Capture the cell that displays the provided text and extract its (X, Y) central coordinate. 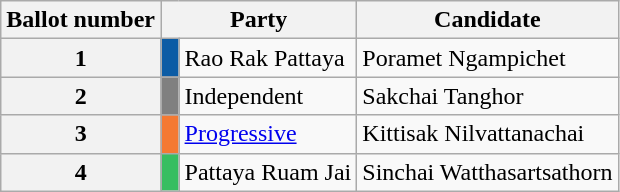
3 (81, 134)
Progressive (268, 134)
Ballot number (81, 20)
Kittisak Nilvattanachai (488, 134)
Rao Rak Pattaya (268, 58)
1 (81, 58)
2 (81, 96)
Party (258, 20)
Poramet Ngampichet (488, 58)
Candidate (488, 20)
Sinchai Watthasartsathorn (488, 172)
Sakchai Tanghor (488, 96)
4 (81, 172)
Independent (268, 96)
Pattaya Ruam Jai (268, 172)
